Locate the cell with the specified text and output its [x, y] center coordinate. 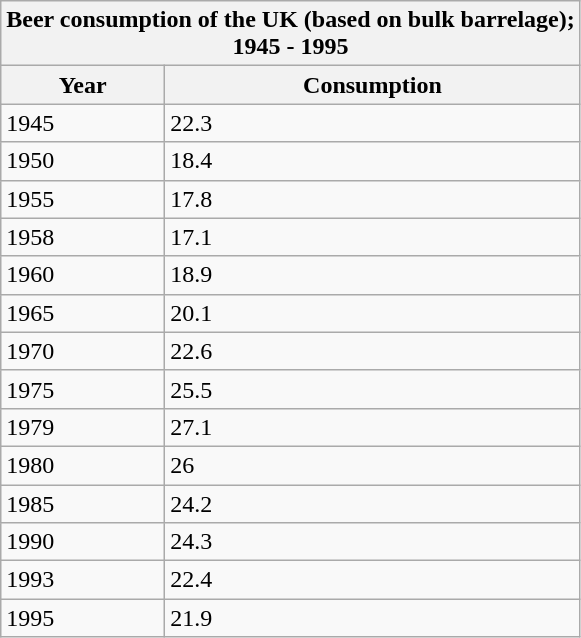
22.3 [373, 123]
18.9 [373, 275]
1993 [83, 580]
22.4 [373, 580]
1950 [83, 161]
17.8 [373, 199]
1975 [83, 389]
27.1 [373, 427]
1985 [83, 503]
1965 [83, 313]
25.5 [373, 389]
Beer consumption of the UK (based on bulk barrelage);1945 - 1995 [291, 34]
20.1 [373, 313]
1960 [83, 275]
1979 [83, 427]
1955 [83, 199]
1970 [83, 351]
1980 [83, 465]
1995 [83, 618]
1990 [83, 542]
24.2 [373, 503]
18.4 [373, 161]
Year [83, 85]
26 [373, 465]
24.3 [373, 542]
22.6 [373, 351]
17.1 [373, 237]
1945 [83, 123]
Consumption [373, 85]
1958 [83, 237]
21.9 [373, 618]
